Extract the [x, y] coordinate from the center of the cell holding the provided text.  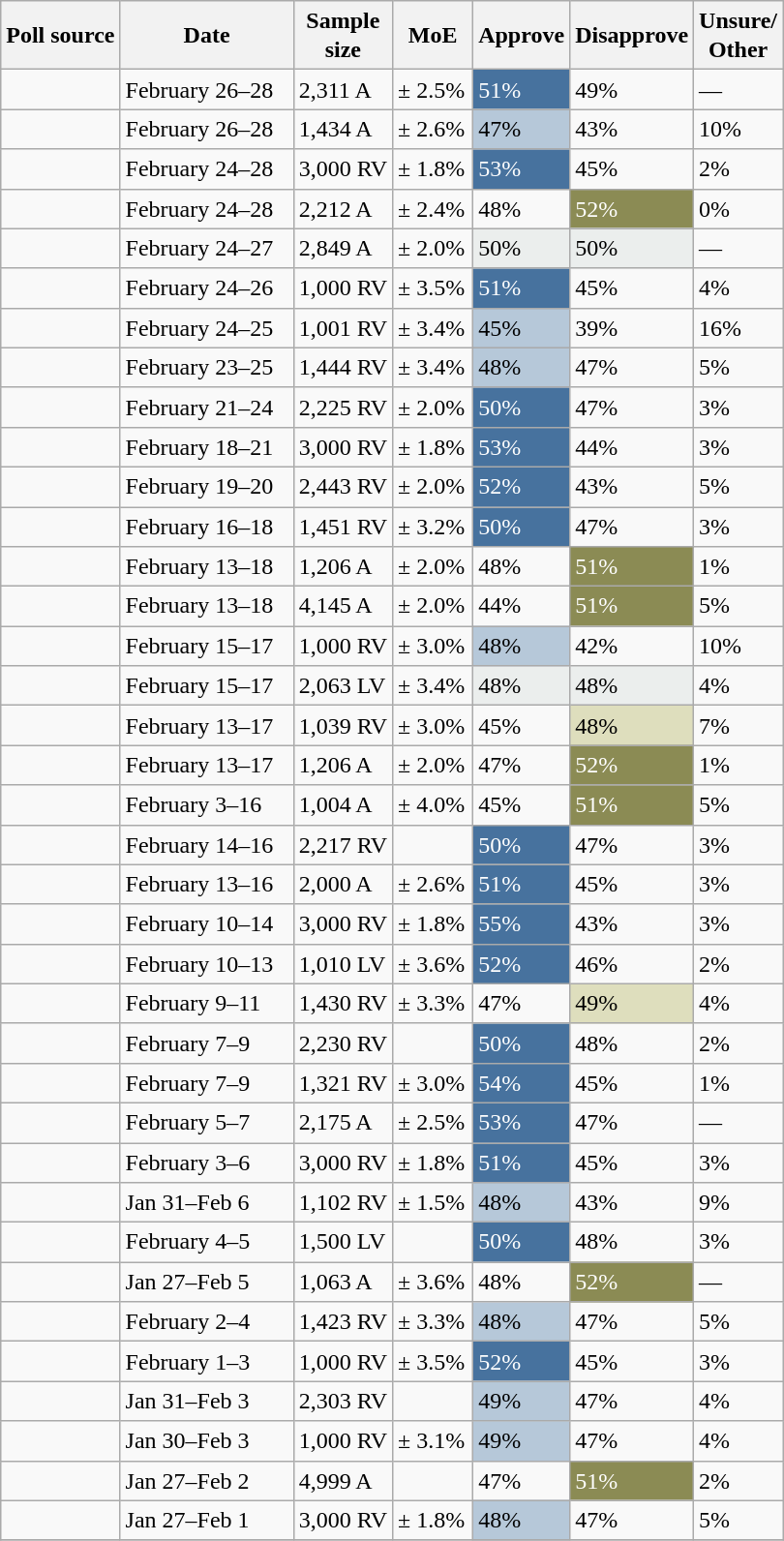
February 1–3 [207, 1361]
2,230 RV [343, 1043]
1,001 RV [343, 327]
2,175 A [343, 1123]
2,225 RV [343, 407]
46% [632, 964]
2,212 A [343, 209]
4,999 A [343, 1481]
1,451 RV [343, 527]
1,500 LV [343, 1243]
± 3.1% [434, 1440]
1,321 RV [343, 1082]
Disapprove [632, 35]
February 18–21 [207, 447]
Jan 31–Feb 6 [207, 1202]
February 13–16 [207, 885]
Date [207, 35]
2,443 RV [343, 486]
February 19–20 [207, 486]
55% [522, 923]
February 24–26 [207, 288]
February 4–5 [207, 1243]
1,444 RV [343, 368]
Jan 27–Feb 2 [207, 1481]
February 10–14 [207, 923]
February 2–4 [207, 1322]
42% [632, 647]
February 9–11 [207, 1003]
2,000 A [343, 885]
February 14–16 [207, 844]
± 2.4% [434, 209]
54% [522, 1082]
Jan 27–Feb 5 [207, 1282]
2,311 A [343, 89]
1,430 RV [343, 1003]
± 1.5% [434, 1202]
16% [739, 327]
MoE [434, 35]
February 21–24 [207, 407]
Poll source [60, 35]
February 5–7 [207, 1123]
Jan 30–Feb 3 [207, 1440]
Unsure/Other [739, 35]
± 3.2% [434, 527]
1,004 A [343, 805]
1,102 RV [343, 1202]
0% [739, 209]
2,217 RV [343, 844]
Samplesize [343, 35]
7% [739, 726]
39% [632, 327]
1,039 RV [343, 726]
1,423 RV [343, 1322]
1,063 A [343, 1282]
February 3–16 [207, 805]
2,303 RV [343, 1402]
1,434 A [343, 130]
February 24–27 [207, 248]
Jan 31–Feb 3 [207, 1402]
Approve [522, 35]
February 10–13 [207, 964]
2,063 LV [343, 685]
February 3–6 [207, 1162]
2,849 A [343, 248]
Jan 27–Feb 1 [207, 1520]
4,145 A [343, 606]
February 16–18 [207, 527]
1,010 LV [343, 964]
± 4.0% [434, 805]
February 23–25 [207, 368]
9% [739, 1202]
February 24–25 [207, 327]
